For the text-containing cell, return its midpoint in [X, Y] coordinate format. 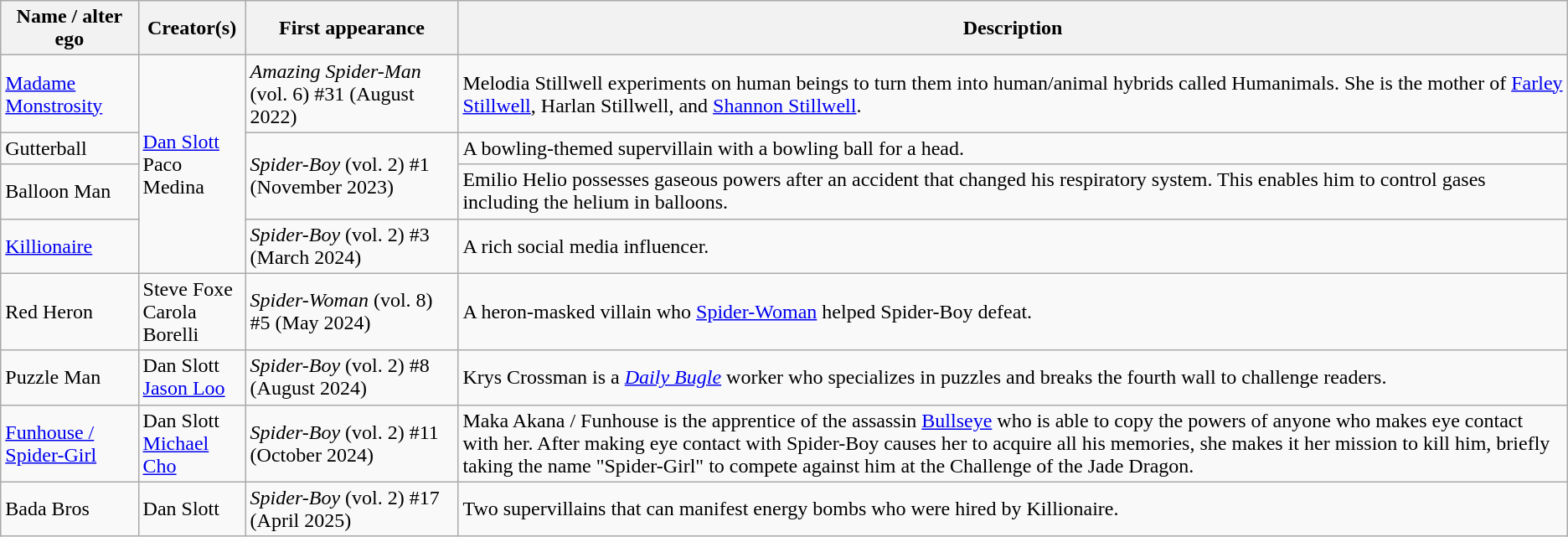
Spider-Boy (vol. 2) #17 (April 2025) [352, 509]
Steve FoxeCarola Borelli [192, 312]
A rich social media influencer. [1013, 246]
Spider-Woman (vol. 8) #5 (May 2024) [352, 312]
Amazing Spider-Man (vol. 6) #31 (August 2022) [352, 94]
Dan SlottMichael Cho [192, 443]
A heron-masked villain who Spider-Woman helped Spider-Boy defeat. [1013, 312]
Balloon Man [70, 191]
Name / alter ego [70, 28]
Gutterball [70, 148]
Spider-Boy (vol. 2) #1 (November 2023) [352, 176]
Dan SlottPaco Medina [192, 164]
Dan Slott [192, 509]
Description [1013, 28]
Funhouse / Spider-Girl [70, 443]
Killionaire [70, 246]
Dan SlottJason Loo [192, 377]
Red Heron [70, 312]
First appearance [352, 28]
Creator(s) [192, 28]
Bada Bros [70, 509]
Spider-Boy (vol. 2) #11 (October 2024) [352, 443]
Madame Monstrosity [70, 94]
Krys Crossman is a Daily Bugle worker who specializes in puzzles and breaks the fourth wall to challenge readers. [1013, 377]
A bowling-themed supervillain with a bowling ball for a head. [1013, 148]
Spider-Boy (vol. 2) #3 (March 2024) [352, 246]
Spider-Boy (vol. 2) #8 (August 2024) [352, 377]
Two supervillains that can manifest energy bombs who were hired by Killionaire. [1013, 509]
Puzzle Man [70, 377]
